Return the (x, y) coordinate for the center point of the cell that contains the specified text.  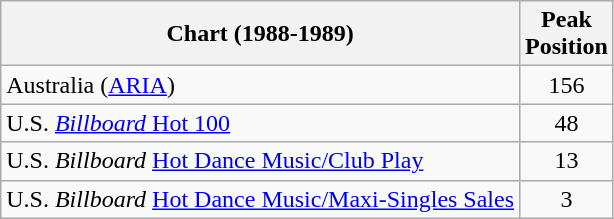
Chart (1988-1989) (260, 34)
U.S. Billboard Hot Dance Music/Maxi-Singles Sales (260, 199)
U.S. Billboard Hot 100 (260, 123)
U.S. Billboard Hot Dance Music/Club Play (260, 161)
156 (567, 85)
3 (567, 199)
13 (567, 161)
Australia (ARIA) (260, 85)
PeakPosition (567, 34)
48 (567, 123)
